Return the [X, Y] coordinate for the center point of the cell that contains the specified text.  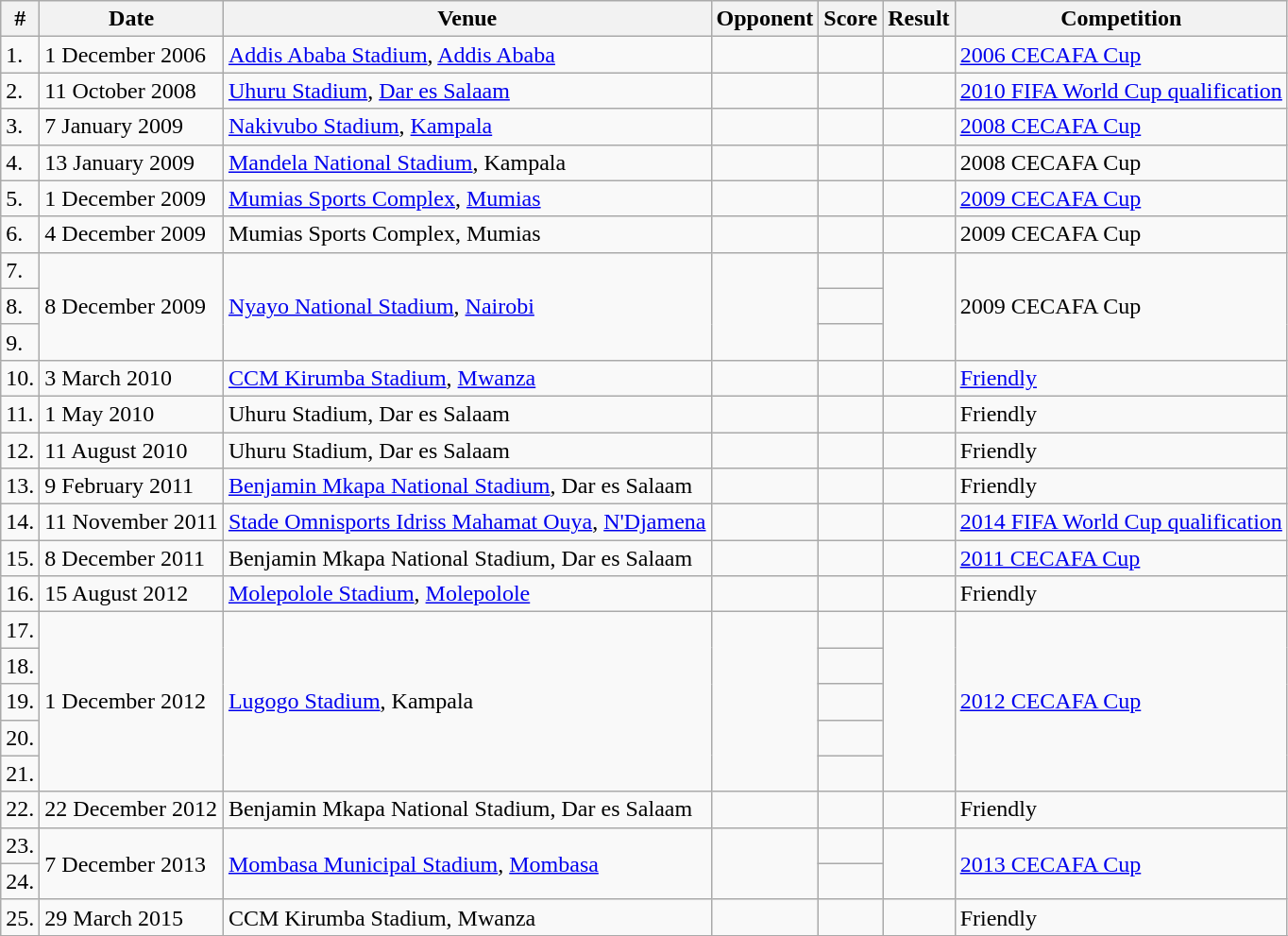
29 March 2015 [132, 917]
16. [21, 594]
6. [21, 234]
17. [21, 630]
1. [21, 55]
13. [21, 486]
2011 CECAFA Cup [1121, 558]
22 December 2012 [132, 809]
2012 CECAFA Cup [1121, 702]
8. [21, 306]
9 February 2011 [132, 486]
11 October 2008 [132, 91]
11. [21, 414]
1 December 2009 [132, 198]
Date [132, 19]
Addis Ababa Stadium, Addis Ababa [466, 55]
2. [21, 91]
12. [21, 451]
3 March 2010 [132, 378]
Score [851, 19]
25. [21, 917]
7. [21, 270]
8 December 2009 [132, 306]
Venue [466, 19]
14. [21, 522]
18. [21, 666]
23. [21, 845]
5. [21, 198]
4 December 2009 [132, 234]
2006 CECAFA Cup [1121, 55]
7 December 2013 [132, 863]
Lugogo Stadium, Kampala [466, 702]
Competition [1121, 19]
2010 FIFA World Cup qualification [1121, 91]
22. [21, 809]
19. [21, 702]
1 December 2012 [132, 702]
2013 CECAFA Cup [1121, 863]
11 August 2010 [132, 451]
1 December 2006 [132, 55]
15. [21, 558]
10. [21, 378]
Opponent [765, 19]
13 January 2009 [132, 162]
4. [21, 162]
9. [21, 342]
21. [21, 774]
15 August 2012 [132, 594]
Nyayo National Stadium, Nairobi [466, 306]
# [21, 19]
Mombasa Municipal Stadium, Mombasa [466, 863]
2014 FIFA World Cup qualification [1121, 522]
8 December 2011 [132, 558]
Molepolole Stadium, Molepolole [466, 594]
24. [21, 881]
Mandela National Stadium, Kampala [466, 162]
3. [21, 127]
Nakivubo Stadium, Kampala [466, 127]
Result [919, 19]
7 January 2009 [132, 127]
20. [21, 738]
Stade Omnisports Idriss Mahamat Ouya, N'Djamena [466, 522]
11 November 2011 [132, 522]
1 May 2010 [132, 414]
